Output the (X, Y) coordinate of the center of the cell containing the given text.  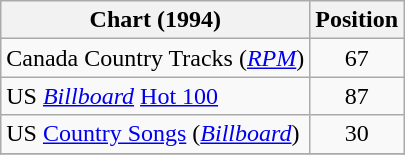
US Country Songs (Billboard) (156, 134)
Canada Country Tracks (RPM) (156, 58)
30 (357, 134)
87 (357, 96)
67 (357, 58)
US Billboard Hot 100 (156, 96)
Position (357, 20)
Chart (1994) (156, 20)
